Output the [x, y] coordinate of the center of the cell containing the given text.  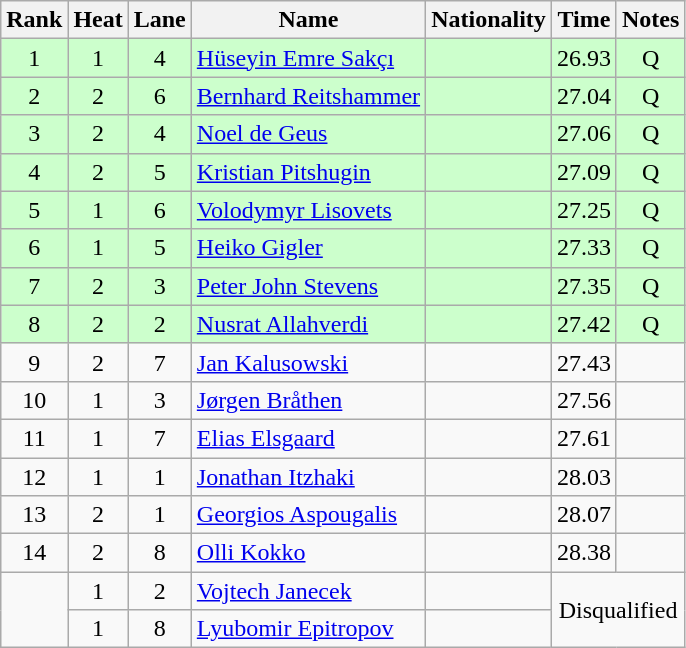
Notes [650, 20]
Heiko Gigler [308, 248]
26.93 [584, 58]
28.38 [584, 553]
27.25 [584, 210]
27.04 [584, 96]
12 [34, 477]
27.09 [584, 172]
Noel de Geus [308, 134]
Olli Kokko [308, 553]
Georgios Aspougalis [308, 515]
Kristian Pitshugin [308, 172]
Lyubomir Epitropov [308, 629]
27.06 [584, 134]
Bernhard Reitshammer [308, 96]
27.35 [584, 286]
Nusrat Allahverdi [308, 324]
Jørgen Bråthen [308, 400]
10 [34, 400]
28.03 [584, 477]
Name [308, 20]
Heat [98, 20]
11 [34, 438]
Jan Kalusowski [308, 362]
Lane [160, 20]
27.61 [584, 438]
Jonathan Itzhaki [308, 477]
Elias Elsgaard [308, 438]
27.43 [584, 362]
Peter John Stevens [308, 286]
Vojtech Janecek [308, 591]
13 [34, 515]
27.33 [584, 248]
27.42 [584, 324]
27.56 [584, 400]
9 [34, 362]
Volodymyr Lisovets [308, 210]
Hüseyin Emre Sakçı [308, 58]
Nationality [489, 20]
Time [584, 20]
Rank [34, 20]
Disqualified [618, 610]
28.07 [584, 515]
14 [34, 553]
